Return [x, y] of the center of cell containing provided text 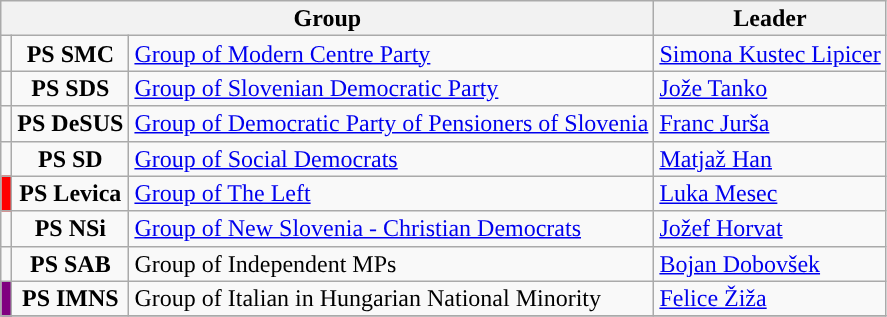
Bojan Dobovšek [770, 264]
Group of The Left [392, 194]
Group of Slovenian Democratic Party [392, 88]
Group [328, 18]
Jožef Horvat [770, 228]
Luka Mesec [770, 194]
Group of Modern Centre Party [392, 54]
Group of Italian in Hungarian National Minority [392, 298]
PS SAB [70, 264]
PS DeSUS [70, 124]
PS SD [70, 158]
PS SMC [70, 54]
Jože Tanko [770, 88]
PS IMNS [70, 298]
Group of New Slovenia - Christian Democrats [392, 228]
Group of Independent MPs [392, 264]
Leader [770, 18]
Group of Social Democrats [392, 158]
PS Levica [70, 194]
PS SDS [70, 88]
Franc Jurša [770, 124]
Group of Democratic Party of Pensioners of Slovenia [392, 124]
PS NSi [70, 228]
Matjaž Han [770, 158]
Simona Kustec Lipicer [770, 54]
Felice Žiža [770, 298]
